For the text-containing cell, return its midpoint in (X, Y) coordinate format. 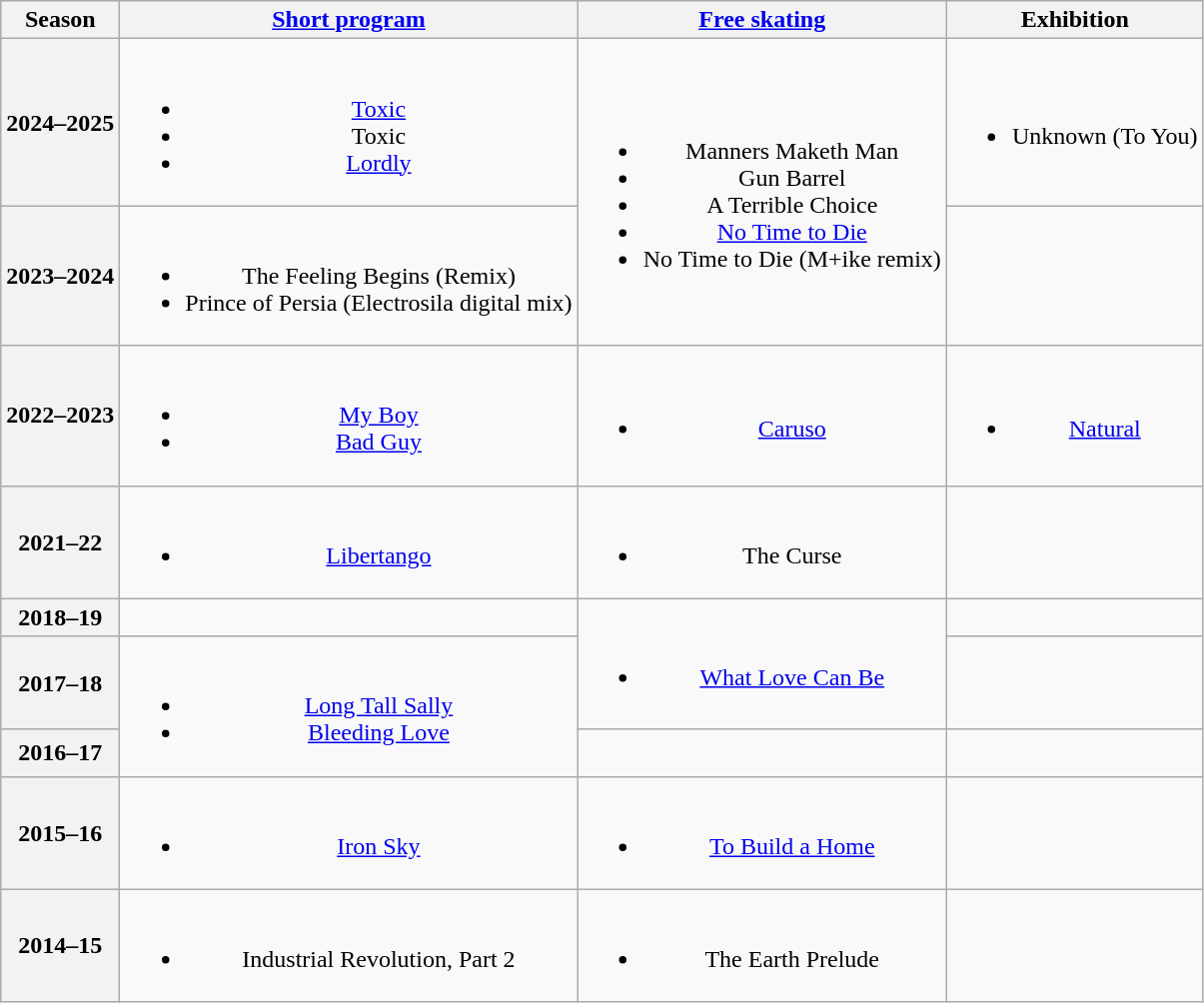
Industrial Revolution, Part 2 (349, 945)
Short program (349, 20)
Exhibition (1075, 20)
2022–2023 (60, 416)
The Feeling Begins (Remix) Prince of Persia (Electrosila digital mix) (349, 276)
Unknown (To You) (1075, 122)
The Earth Prelude (761, 945)
Long Tall Sally Bleeding Love (349, 706)
Libertango (349, 541)
To Build a Home (761, 833)
2015–16 (60, 833)
2021–22 (60, 541)
My BoyBad Guy (349, 416)
2017–18 (60, 683)
Manners Maketh Man Gun Barrel A Terrible Choice No Time to Die No Time to Die (M+ike remix) (761, 192)
2016–17 (60, 753)
Toxic Toxic Lordly (349, 122)
Free skating (761, 20)
The Curse (761, 541)
Season (60, 20)
Caruso (761, 416)
Iron Sky (349, 833)
2024–2025 (60, 122)
Natural (1075, 416)
2018–19 (60, 617)
2014–15 (60, 945)
What Love Can Be (761, 663)
2023–2024 (60, 276)
